Extract the [x, y] coordinate from the center of the cell holding the provided text.  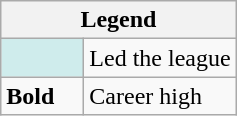
Career high [160, 96]
Legend [118, 20]
Led the league [160, 58]
Bold [42, 96]
